Return the (x, y) coordinate for the center point of the cell that contains the specified text.  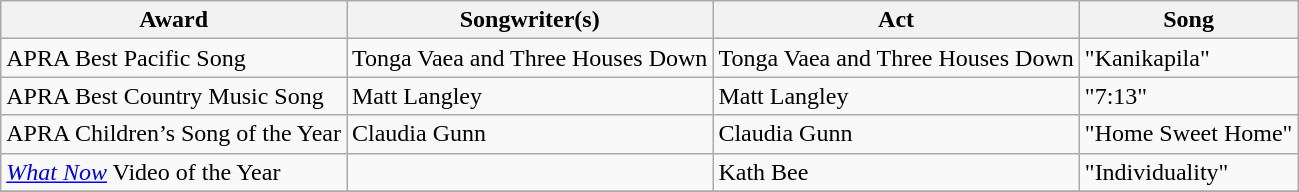
Award (174, 20)
Act (896, 20)
Kath Bee (896, 172)
APRA Children’s Song of the Year (174, 134)
What Now Video of the Year (174, 172)
"Kanikapila" (1188, 58)
APRA Best Country Music Song (174, 96)
"7:13" (1188, 96)
Song (1188, 20)
"Home Sweet Home" (1188, 134)
"Individuality" (1188, 172)
APRA Best Pacific Song (174, 58)
Songwriter(s) (529, 20)
